Determine the (x, y) coordinate at the center of the cell enclosing the given text.  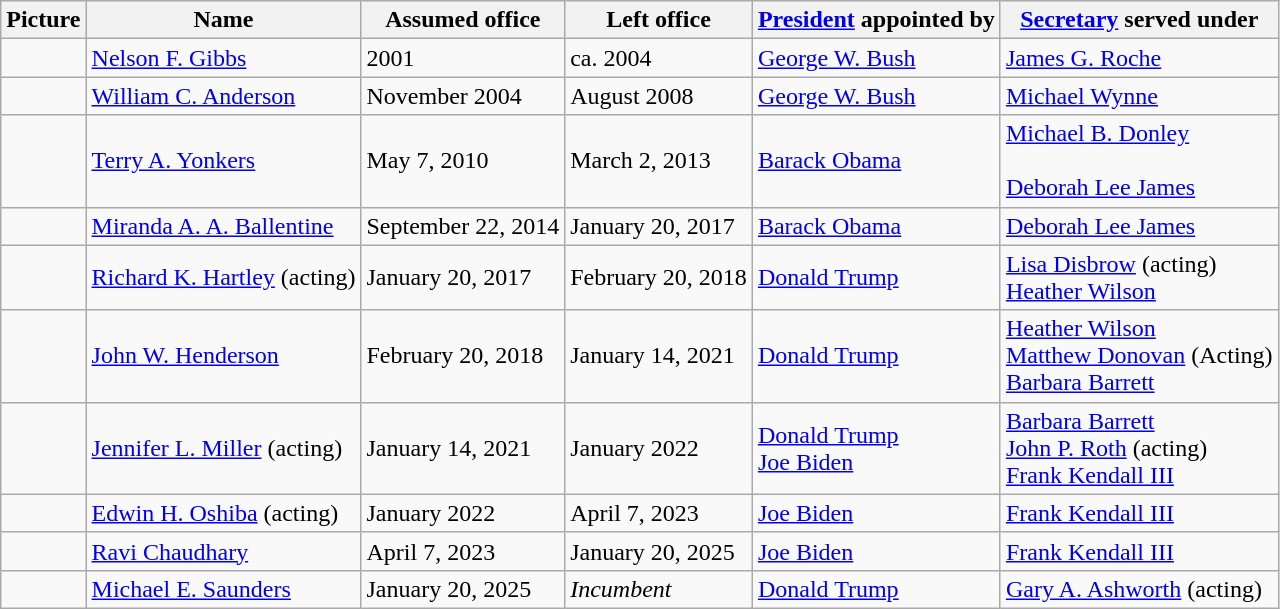
Name (224, 20)
May 7, 2010 (463, 161)
Jennifer L. Miller (acting) (224, 448)
2001 (463, 58)
August 2008 (659, 96)
Picture (44, 20)
Michael E. Saunders (224, 589)
Heather WilsonMatthew Donovan (Acting)Barbara Barrett (1139, 356)
Barbara BarrettJohn P. Roth (acting)Frank Kendall III (1139, 448)
John W. Henderson (224, 356)
Assumed office (463, 20)
William C. Anderson (224, 96)
September 22, 2014 (463, 226)
Edwin H. Oshiba (acting) (224, 513)
Incumbent (659, 589)
Terry A. Yonkers (224, 161)
Secretary served under (1139, 20)
President appointed by (876, 20)
James G. Roche (1139, 58)
ca. 2004 (659, 58)
Michael B. DonleyDeborah Lee James (1139, 161)
Left office (659, 20)
Donald TrumpJoe Biden (876, 448)
Gary A. Ashworth (acting) (1139, 589)
Michael Wynne (1139, 96)
March 2, 2013 (659, 161)
Lisa Disbrow (acting)Heather Wilson (1139, 278)
Miranda A. A. Ballentine (224, 226)
November 2004 (463, 96)
Deborah Lee James (1139, 226)
Richard K. Hartley (acting) (224, 278)
Nelson F. Gibbs (224, 58)
Ravi Chaudhary (224, 551)
